For the text-containing cell, return its midpoint in [x, y] coordinate format. 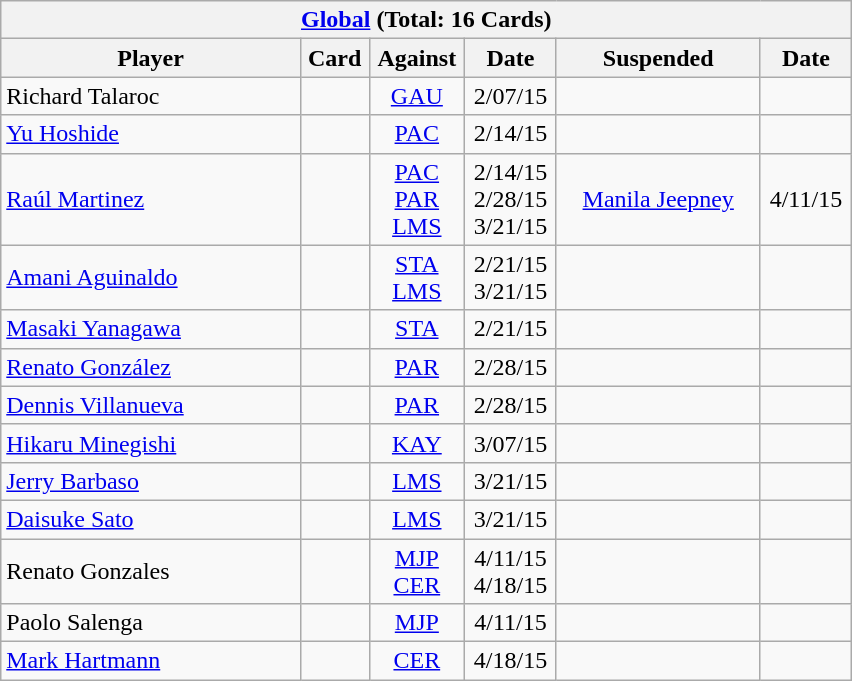
Richard Talaroc [151, 96]
2/14/15 [511, 134]
4/18/15 [511, 661]
Hikaru Minegishi [151, 443]
CER [417, 661]
STALMS [417, 278]
Renato Gonzales [151, 570]
PACPARLMS [417, 199]
Yu Hoshide [151, 134]
2/14/152/28/153/21/15 [511, 199]
KAY [417, 443]
Card [334, 58]
4/11/154/18/15 [511, 570]
MJPCER [417, 570]
GAU [417, 96]
PAC [417, 134]
Against [417, 58]
Global (Total: 16 Cards) [426, 20]
Player [151, 58]
2/07/15 [511, 96]
Dennis Villanueva [151, 405]
MJP [417, 623]
2/21/15 [511, 329]
Raúl Martinez [151, 199]
Amani Aguinaldo [151, 278]
Mark Hartmann [151, 661]
2/21/153/21/15 [511, 278]
Daisuke Sato [151, 519]
STA [417, 329]
Manila Jeepney [658, 199]
Suspended [658, 58]
3/07/15 [511, 443]
Masaki Yanagawa [151, 329]
Jerry Barbaso [151, 481]
Renato González [151, 367]
Paolo Salenga [151, 623]
